Pinpoint the cell where the given text exists, returning its (X, Y) midpoint coordinate. 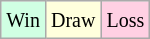
Draw (72, 20)
Win (24, 20)
Loss (126, 20)
